Extract the [x, y] coordinate from the center of the cell holding the provided text.  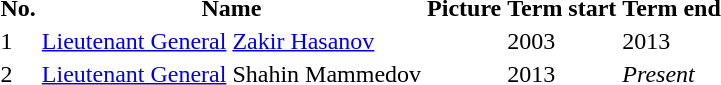
2003 [562, 41]
Lieutenant General Zakir Hasanov [231, 41]
